From the cell containing the given text, extract its center point as [X, Y] coordinate. 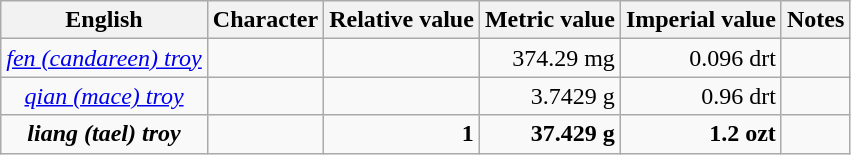
1 [402, 134]
3.7429 g [550, 96]
qian (mace) troy [104, 96]
Notes [815, 20]
Imperial value [700, 20]
Character [265, 20]
374.29 mg [550, 58]
0.96 drt [700, 96]
0.096 drt [700, 58]
Metric value [550, 20]
fen (candareen) troy [104, 58]
37.429 g [550, 134]
1.2 ozt [700, 134]
English [104, 20]
liang (tael) troy [104, 134]
Relative value [402, 20]
